Search for the cell housing the specified text and yield its [X, Y] center coordinate. 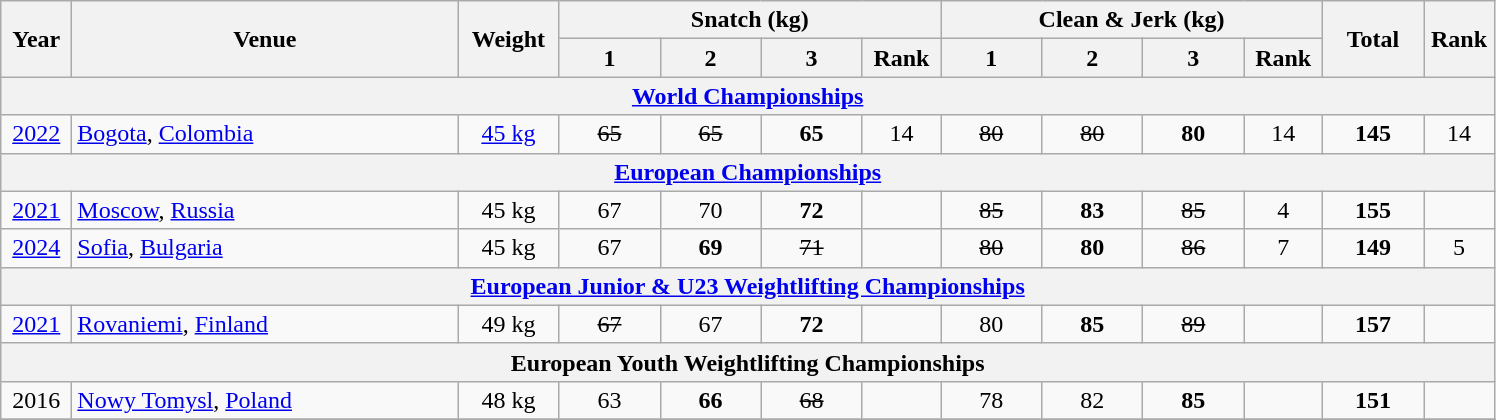
49 kg [508, 324]
70 [710, 210]
151 [1372, 400]
Rovaniemi, Finland [265, 324]
82 [1092, 400]
Moscow, Russia [265, 210]
71 [812, 248]
86 [1194, 248]
Snatch (kg) [750, 20]
145 [1372, 134]
European Championships [748, 172]
European Youth Weightlifting Championships [748, 362]
Venue [265, 39]
Weight [508, 39]
63 [610, 400]
2022 [36, 134]
European Junior & U23 Weightlifting Championships [748, 286]
155 [1372, 210]
5 [1460, 248]
68 [812, 400]
Nowy Tomysl, Poland [265, 400]
149 [1372, 248]
66 [710, 400]
Sofia, Bulgaria [265, 248]
Clean & Jerk (kg) [1132, 20]
4 [1284, 210]
69 [710, 248]
World Championships [748, 96]
Bogota, Colombia [265, 134]
157 [1372, 324]
Total [1372, 39]
Year [36, 39]
89 [1194, 324]
7 [1284, 248]
2016 [36, 400]
83 [1092, 210]
2024 [36, 248]
78 [992, 400]
48 kg [508, 400]
